Search for the cell housing the specified text and yield its (x, y) center coordinate. 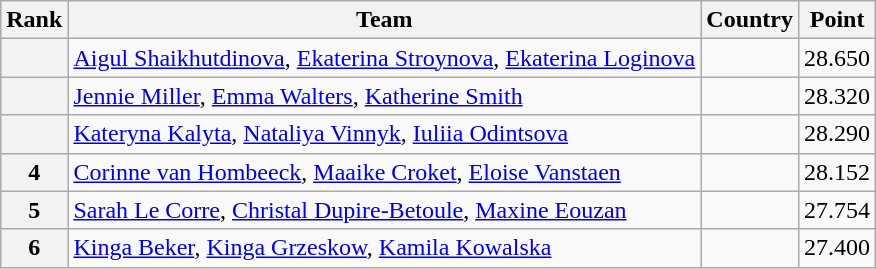
Country (750, 20)
28.650 (838, 58)
6 (34, 248)
28.320 (838, 96)
5 (34, 210)
Kinga Beker, Kinga Grzeskow, Kamila Kowalska (384, 248)
27.754 (838, 210)
Jennie Miller, Emma Walters, Katherine Smith (384, 96)
Team (384, 20)
28.290 (838, 134)
4 (34, 172)
Point (838, 20)
28.152 (838, 172)
Corinne van Hombeeck, Maaike Croket, Eloise Vanstaen (384, 172)
Sarah Le Corre, Christal Dupire-Betoule, Maxine Eouzan (384, 210)
Aigul Shaikhutdinova, Ekaterina Stroynova, Ekaterina Loginova (384, 58)
Rank (34, 20)
Kateryna Kalyta, Nataliya Vinnyk, Iuliia Odintsova (384, 134)
27.400 (838, 248)
